Provide the [x, y] coordinate of the cell's center where the given text is located.  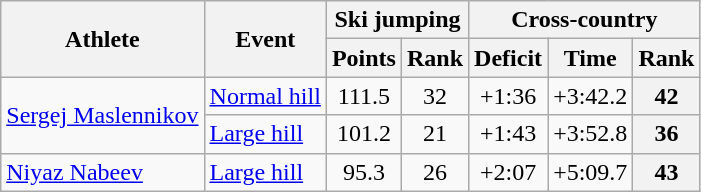
Sergej Maslennikov [102, 115]
+2:07 [508, 172]
+5:09.7 [590, 172]
+3:42.2 [590, 96]
Points [364, 58]
21 [434, 134]
43 [666, 172]
Time [590, 58]
Athlete [102, 39]
26 [434, 172]
+3:52.8 [590, 134]
Event [265, 39]
Cross-country [584, 20]
Normal hill [265, 96]
Deficit [508, 58]
42 [666, 96]
Niyaz Nabeev [102, 172]
111.5 [364, 96]
32 [434, 96]
95.3 [364, 172]
+1:36 [508, 96]
Ski jumping [397, 20]
+1:43 [508, 134]
36 [666, 134]
101.2 [364, 134]
